Capture the cell that displays the provided text and extract its [X, Y] central coordinate. 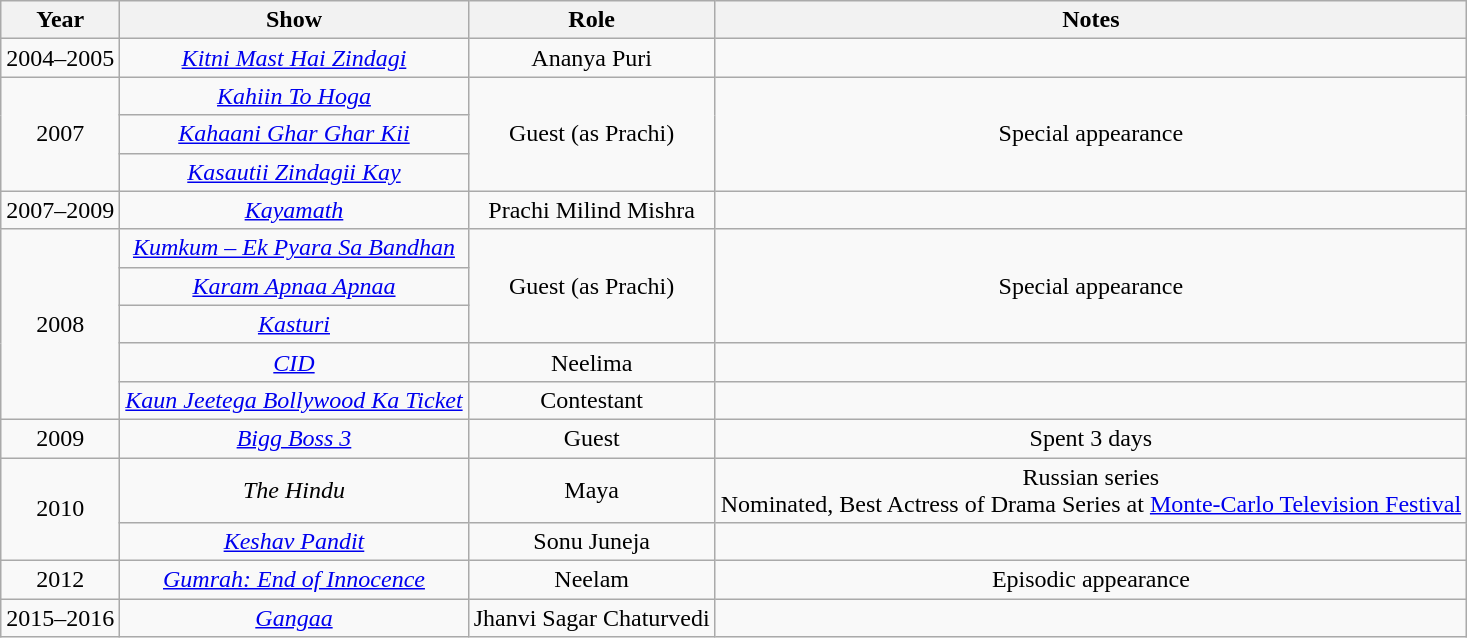
Kahiin To Hoga [294, 96]
Karam Apnaa Apnaa [294, 286]
Kahaani Ghar Ghar Kii [294, 134]
Bigg Boss 3 [294, 438]
Kayamath [294, 210]
Guest [592, 438]
Maya [592, 490]
Gangaa [294, 618]
Year [60, 20]
Jhanvi Sagar Chaturvedi [592, 618]
Contestant [592, 400]
Prachi Milind Mishra [592, 210]
The Hindu [294, 490]
2010 [60, 510]
Kitni Mast Hai Zindagi [294, 58]
Episodic appearance [1090, 580]
Kasautii Zindagii Kay [294, 172]
Show [294, 20]
Neelam [592, 580]
2015–2016 [60, 618]
2007–2009 [60, 210]
Kasturi [294, 324]
2009 [60, 438]
Ananya Puri [592, 58]
Notes [1090, 20]
2004–2005 [60, 58]
2008 [60, 324]
Sonu Juneja [592, 542]
Kaun Jeetega Bollywood Ka Ticket [294, 400]
Role [592, 20]
Kumkum – Ek Pyara Sa Bandhan [294, 248]
Keshav Pandit [294, 542]
CID [294, 362]
2012 [60, 580]
Neelima [592, 362]
Russian seriesNominated, Best Actress of Drama Series at Monte-Carlo Television Festival [1090, 490]
Gumrah: End of Innocence [294, 580]
Spent 3 days [1090, 438]
2007 [60, 134]
